Capture the cell that displays the provided text and extract its [x, y] central coordinate. 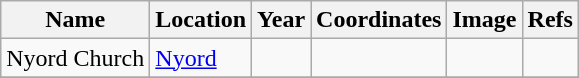
Year [282, 20]
Refs [550, 20]
Nyord [201, 58]
Nyord Church [76, 58]
Image [484, 20]
Coordinates [379, 20]
Name [76, 20]
Location [201, 20]
